Detect which cell encompasses the target text, then output its (X, Y) center coordinate. 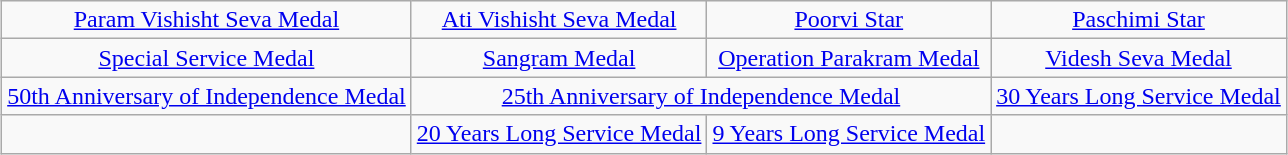
Special Service Medal (207, 58)
Poorvi Star (849, 20)
50th Anniversary of Independence Medal (207, 96)
Operation Parakram Medal (849, 58)
Sangram Medal (559, 58)
Param Vishisht Seva Medal (207, 20)
Paschimi Star (1139, 20)
Ati Vishisht Seva Medal (559, 20)
25th Anniversary of Independence Medal (700, 96)
20 Years Long Service Medal (559, 134)
30 Years Long Service Medal (1139, 96)
9 Years Long Service Medal (849, 134)
Videsh Seva Medal (1139, 58)
